Identify which cell holds the provided text, then report its [x, y] central coordinate. 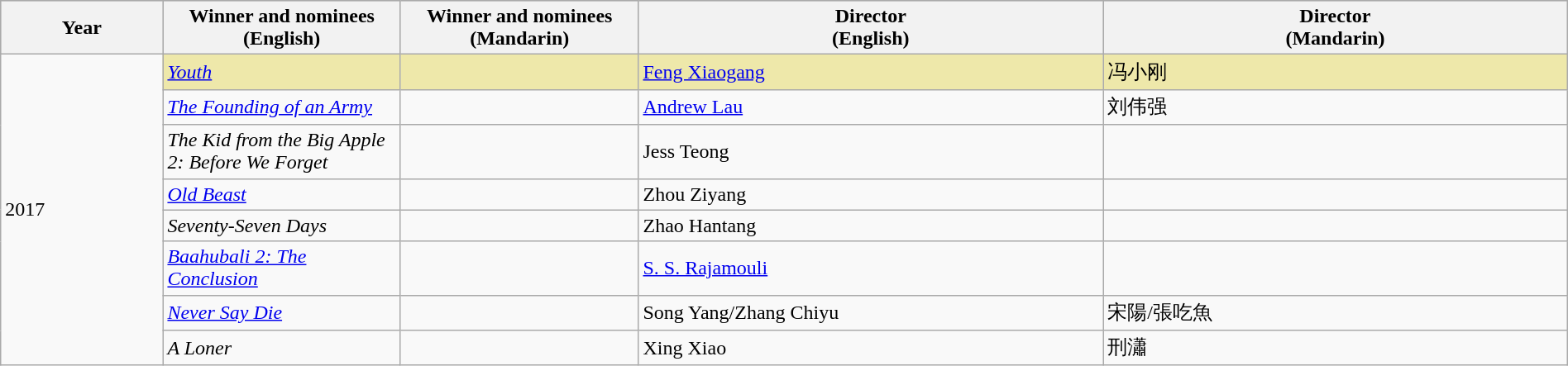
Old Beast [282, 194]
A Loner [282, 349]
Seventy-Seven Days [282, 226]
S. S. Rajamouli [871, 268]
The Kid from the Big Apple 2: Before We Forget [282, 152]
Year [82, 28]
2017 [82, 210]
Baahubali 2: The Conclusion [282, 268]
Zhou Ziyang [871, 194]
刘伟强 [1336, 107]
Song Yang/Zhang Chiyu [871, 312]
Winner and nominees(Mandarin) [519, 28]
刑瀟 [1336, 349]
Xing Xiao [871, 349]
Director(Mandarin) [1336, 28]
Jess Teong [871, 152]
The Founding of an Army [282, 107]
宋陽/張吃魚 [1336, 312]
Youth [282, 73]
冯小刚 [1336, 73]
Winner and nominees(English) [282, 28]
Zhao Hantang [871, 226]
Director(English) [871, 28]
Never Say Die [282, 312]
Andrew Lau [871, 107]
Feng Xiaogang [871, 73]
